Return the (X, Y) coordinate for the center point of the cell that contains the specified text.  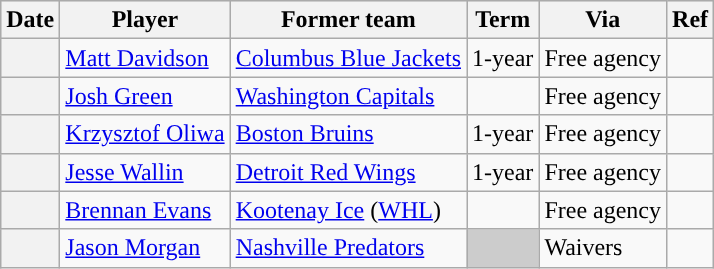
Date (30, 20)
Jason Morgan (145, 248)
Waivers (603, 248)
Detroit Red Wings (348, 172)
Josh Green (145, 96)
Kootenay Ice (WHL) (348, 210)
Columbus Blue Jackets (348, 58)
Boston Bruins (348, 134)
Washington Capitals (348, 96)
Former team (348, 20)
Ref (690, 20)
Krzysztof Oliwa (145, 134)
Nashville Predators (348, 248)
Matt Davidson (145, 58)
Term (503, 20)
Player (145, 20)
Via (603, 20)
Jesse Wallin (145, 172)
Brennan Evans (145, 210)
